For the text-containing cell, return its midpoint in [X, Y] coordinate format. 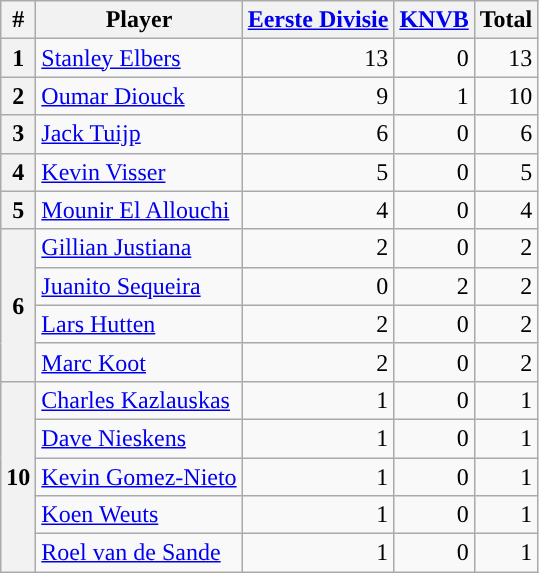
9 [318, 96]
Gillian Justiana [139, 248]
Player [139, 20]
Juanito Sequeira [139, 286]
Mounir El Allouchi [139, 210]
Oumar Diouck [139, 96]
Marc Koot [139, 362]
Lars Hutten [139, 324]
Kevin Gomez-Nieto [139, 477]
Charles Kazlauskas [139, 400]
Eerste Divisie [318, 20]
Stanley Elbers [139, 58]
Total [506, 20]
Koen Weuts [139, 515]
Dave Nieskens [139, 438]
Jack Tuijp [139, 134]
Roel van de Sande [139, 553]
KNVB [434, 20]
Kevin Visser [139, 172]
# [18, 20]
3 [18, 134]
